For the text-containing cell, return its midpoint in (X, Y) coordinate format. 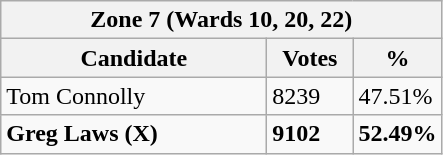
% (398, 58)
Greg Laws (X) (134, 134)
Votes (310, 58)
Zone 7 (Wards 10, 20, 22) (222, 20)
47.51% (398, 96)
Tom Connolly (134, 96)
52.49% (398, 134)
8239 (310, 96)
9102 (310, 134)
Candidate (134, 58)
